Find where the given text appears and provide that cell's center as [x, y] coordinate. 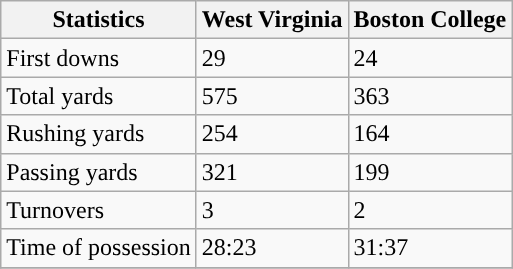
363 [430, 96]
3 [272, 210]
2 [430, 210]
West Virginia [272, 20]
199 [430, 172]
164 [430, 134]
28:23 [272, 248]
31:37 [430, 248]
Time of possession [99, 248]
254 [272, 134]
575 [272, 96]
First downs [99, 58]
Boston College [430, 20]
Total yards [99, 96]
Turnovers [99, 210]
Statistics [99, 20]
Passing yards [99, 172]
29 [272, 58]
24 [430, 58]
Rushing yards [99, 134]
321 [272, 172]
